Extract the (X, Y) coordinate from the center of the cell holding the provided text.  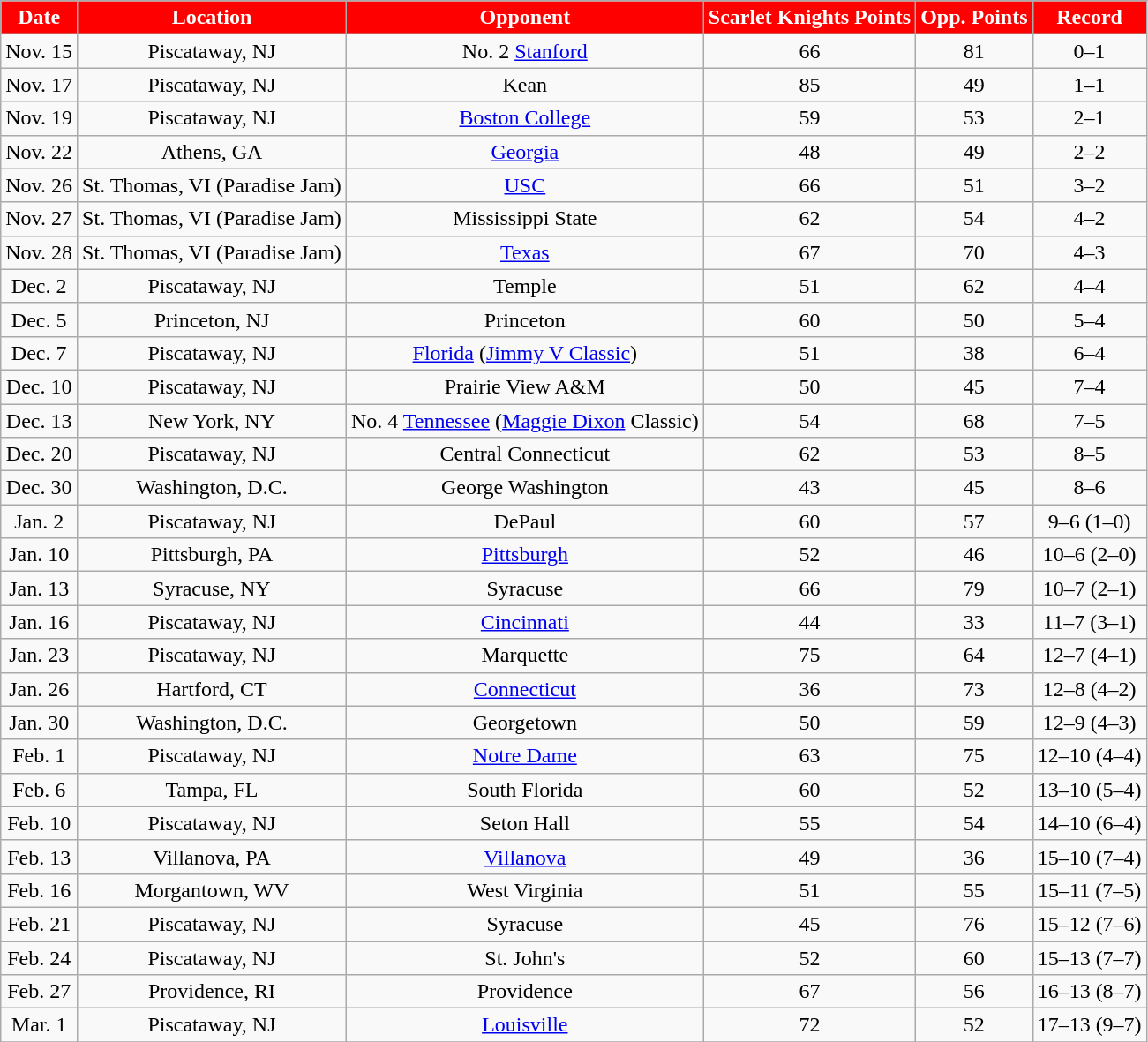
11–7 (3–1) (1089, 622)
Florida (Jimmy V Classic) (524, 353)
Feb. 24 (39, 957)
56 (974, 992)
2–1 (1089, 118)
68 (974, 421)
Feb. 21 (39, 924)
Location (212, 18)
Nov. 19 (39, 118)
Providence, RI (212, 992)
8–5 (1089, 454)
6–4 (1089, 353)
72 (809, 1025)
Nov. 22 (39, 152)
Jan. 10 (39, 555)
48 (809, 152)
Feb. 16 (39, 890)
Syracuse, NY (212, 588)
Dec. 5 (39, 319)
Villanova, PA (212, 857)
Athens, GA (212, 152)
38 (974, 353)
Georgia (524, 152)
Mar. 1 (39, 1025)
16–13 (8–7) (1089, 992)
7–5 (1089, 421)
Date (39, 18)
4–3 (1089, 252)
Opp. Points (974, 18)
Feb. 1 (39, 756)
St. John's (524, 957)
7–4 (1089, 386)
Jan. 2 (39, 521)
10–6 (2–0) (1089, 555)
Jan. 30 (39, 723)
46 (974, 555)
12–8 (4–2) (1089, 689)
Feb. 13 (39, 857)
Jan. 23 (39, 656)
Morgantown, WV (212, 890)
Texas (524, 252)
Nov. 28 (39, 252)
George Washington (524, 488)
64 (974, 656)
Mississippi State (524, 219)
Providence (524, 992)
Prairie View A&M (524, 386)
3–2 (1089, 185)
15–12 (7–6) (1089, 924)
Dec. 20 (39, 454)
Feb. 27 (39, 992)
Cincinnati (524, 622)
Pittsburgh (524, 555)
70 (974, 252)
Dec. 10 (39, 386)
44 (809, 622)
15–10 (7–4) (1089, 857)
15–11 (7–5) (1089, 890)
81 (974, 51)
Dec. 13 (39, 421)
Nov. 17 (39, 85)
Central Connecticut (524, 454)
9–6 (1–0) (1089, 521)
USC (524, 185)
33 (974, 622)
14–10 (6–4) (1089, 823)
10–7 (2–1) (1089, 588)
Dec. 2 (39, 286)
Louisville (524, 1025)
Boston College (524, 118)
Temple (524, 286)
Feb. 10 (39, 823)
No. 4 Tennessee (Maggie Dixon Classic) (524, 421)
DePaul (524, 521)
Pittsburgh, PA (212, 555)
Opponent (524, 18)
South Florida (524, 790)
Tampa, FL (212, 790)
Dec. 7 (39, 353)
Seton Hall (524, 823)
63 (809, 756)
5–4 (1089, 319)
13–10 (5–4) (1089, 790)
76 (974, 924)
43 (809, 488)
No. 2 Stanford (524, 51)
4–2 (1089, 219)
12–7 (4–1) (1089, 656)
Jan. 13 (39, 588)
West Virginia (524, 890)
Feb. 6 (39, 790)
12–9 (4–3) (1089, 723)
Marquette (524, 656)
Record (1089, 18)
Hartford, CT (212, 689)
Princeton (524, 319)
2–2 (1089, 152)
Nov. 15 (39, 51)
12–10 (4–4) (1089, 756)
79 (974, 588)
85 (809, 85)
Notre Dame (524, 756)
15–13 (7–7) (1089, 957)
4–4 (1089, 286)
Villanova (524, 857)
1–1 (1089, 85)
Princeton, NJ (212, 319)
8–6 (1089, 488)
57 (974, 521)
Scarlet Knights Points (809, 18)
Dec. 30 (39, 488)
0–1 (1089, 51)
73 (974, 689)
17–13 (9–7) (1089, 1025)
Nov. 27 (39, 219)
New York, NY (212, 421)
Kean (524, 85)
Connecticut (524, 689)
Jan. 26 (39, 689)
Nov. 26 (39, 185)
Georgetown (524, 723)
Jan. 16 (39, 622)
